Extract the [X, Y] coordinate from the center of the cell holding the provided text.  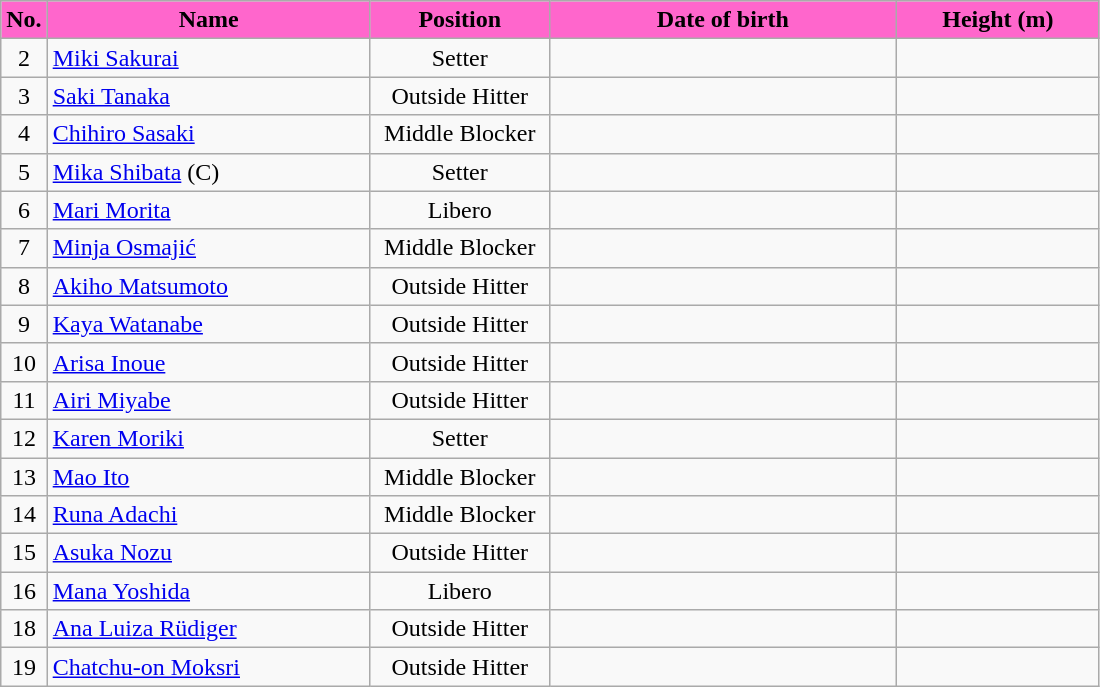
Saki Tanaka [208, 96]
Height (m) [998, 20]
Runa Adachi [208, 515]
Mika Shibata (C) [208, 172]
3 [24, 96]
No. [24, 20]
Miki Sakurai [208, 58]
Date of birth [722, 20]
5 [24, 172]
10 [24, 362]
8 [24, 286]
Mari Morita [208, 210]
6 [24, 210]
Mana Yoshida [208, 591]
Chihiro Sasaki [208, 134]
Minja Osmajić [208, 248]
12 [24, 438]
2 [24, 58]
Name [208, 20]
Kaya Watanabe [208, 324]
Karen Moriki [208, 438]
Akiho Matsumoto [208, 286]
14 [24, 515]
Ana Luiza Rüdiger [208, 629]
18 [24, 629]
19 [24, 667]
Asuka Nozu [208, 553]
Chatchu-on Moksri [208, 667]
Mao Ito [208, 477]
9 [24, 324]
Arisa Inoue [208, 362]
Position [460, 20]
4 [24, 134]
7 [24, 248]
11 [24, 400]
16 [24, 591]
Airi Miyabe [208, 400]
13 [24, 477]
15 [24, 553]
